Scan for the cell matching the given text and deliver its (x, y) coordinate at center. 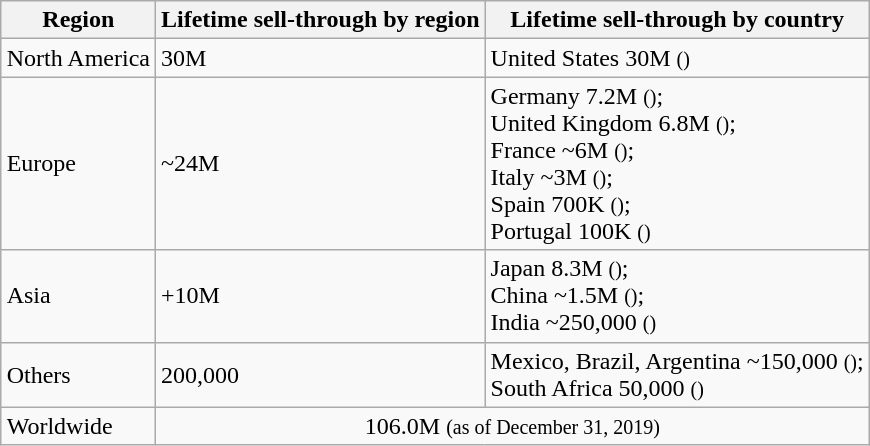
Others (78, 374)
Germany 7.2M (); United Kingdom 6.8M (); France ~6M (); Italy ~3M (); Spain 700K (); Portugal 100K () (677, 164)
+10M (321, 296)
Region (78, 20)
North America (78, 58)
Europe (78, 164)
106.0M (as of December 31, 2019) (513, 426)
Mexico, Brazil, Argentina ~150,000 (); South Africa 50,000 () (677, 374)
Lifetime sell-through by region (321, 20)
Asia (78, 296)
Worldwide (78, 426)
~24M (321, 164)
Japan 8.3M (); China ~1.5M (); India ~250,000 () (677, 296)
30M (321, 58)
200,000 (321, 374)
United States 30M () (677, 58)
Lifetime sell-through by country (677, 20)
